Identify which cell holds the provided text, then report its [X, Y] central coordinate. 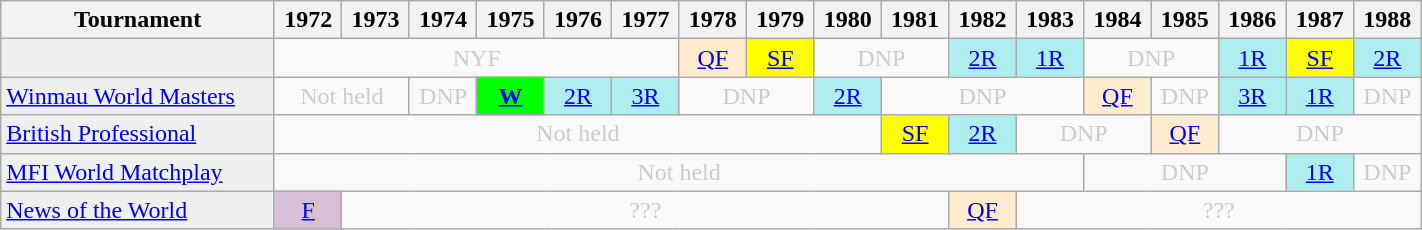
1976 [578, 20]
NYF [476, 58]
F [308, 210]
1977 [646, 20]
1988 [1387, 20]
1986 [1252, 20]
1973 [376, 20]
Winmau World Masters [138, 96]
1981 [914, 20]
1984 [1118, 20]
1980 [848, 20]
1985 [1184, 20]
Tournament [138, 20]
1975 [510, 20]
W [510, 96]
1974 [442, 20]
MFI World Matchplay [138, 172]
1979 [780, 20]
1987 [1320, 20]
1983 [1050, 20]
British Professional [138, 134]
1972 [308, 20]
News of the World [138, 210]
1982 [982, 20]
1978 [712, 20]
